Output the [x, y] coordinate of the center of the cell containing the given text.  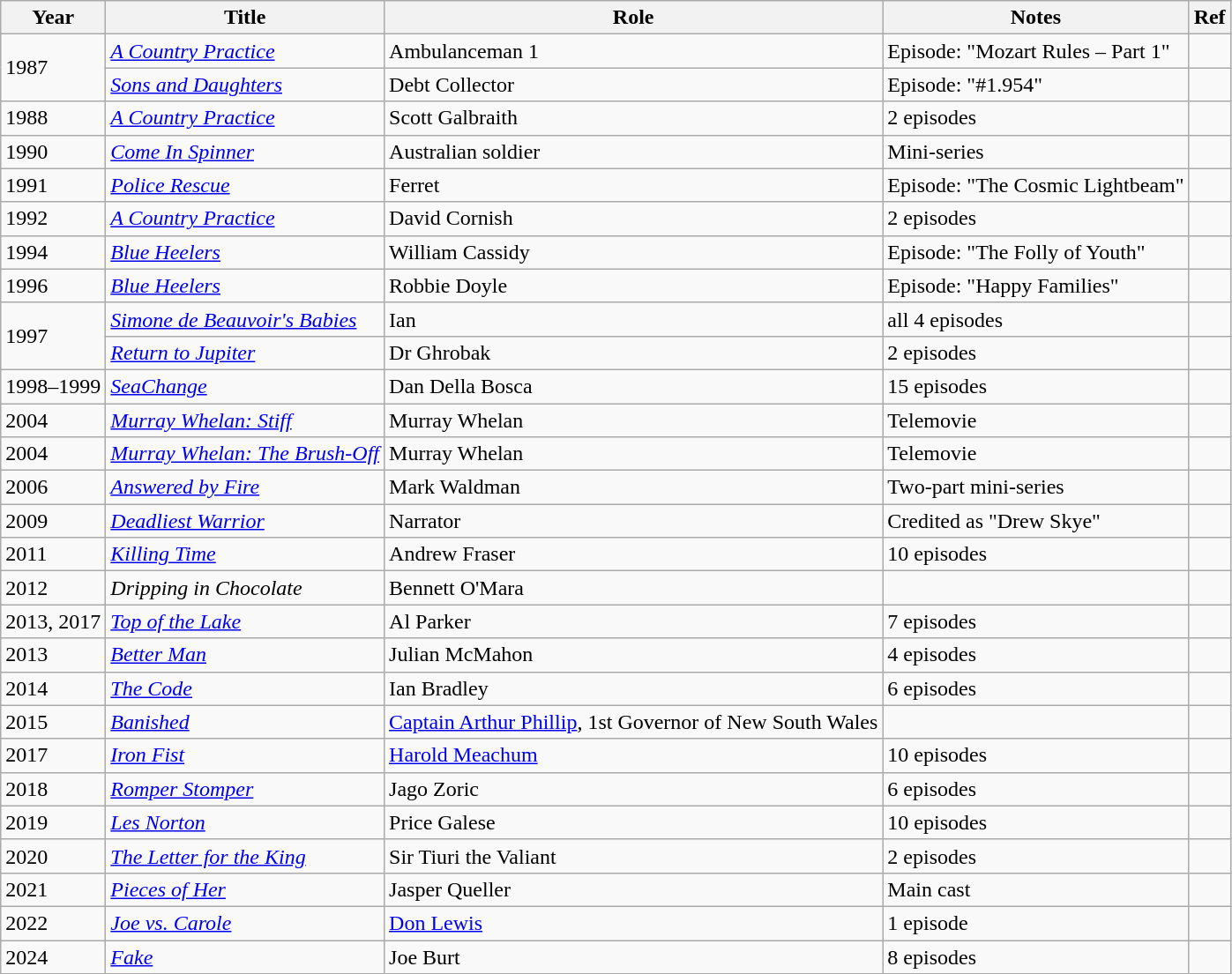
Harold Meachum [633, 755]
2011 [53, 554]
Credited as "Drew Skye" [1035, 521]
all 4 episodes [1035, 319]
Price Galese [633, 822]
Robbie Doyle [633, 286]
David Cornish [633, 219]
Scott Galbraith [633, 118]
Ref [1210, 18]
Jasper Queller [633, 889]
2014 [53, 688]
2024 [53, 956]
Al Parker [633, 621]
Captain Arthur Phillip, 1st Governor of New South Wales [633, 722]
Murray Whelan: Stiff [245, 420]
1 episode [1035, 923]
2021 [53, 889]
Andrew Fraser [633, 554]
Episode: "#1.954" [1035, 85]
SeaChange [245, 386]
1990 [53, 152]
Debt Collector [633, 85]
Joe Burt [633, 956]
1991 [53, 185]
7 episodes [1035, 621]
2013 [53, 655]
Deadliest Warrior [245, 521]
Sons and Daughters [245, 85]
Don Lewis [633, 923]
Return to Jupiter [245, 353]
Dan Della Bosca [633, 386]
1998–1999 [53, 386]
2019 [53, 822]
Ian [633, 319]
Year [53, 18]
Simone de Beauvoir's Babies [245, 319]
Role [633, 18]
Answered by Fire [245, 487]
Better Man [245, 655]
Episode: "The Folly of Youth" [1035, 252]
8 episodes [1035, 956]
Episode: "Happy Families" [1035, 286]
Sir Tiuri the Valiant [633, 856]
Notes [1035, 18]
2015 [53, 722]
15 episodes [1035, 386]
2009 [53, 521]
4 episodes [1035, 655]
Romper Stomper [245, 789]
Ian Bradley [633, 688]
Les Norton [245, 822]
1994 [53, 252]
1992 [53, 219]
Fake [245, 956]
Episode: "Mozart Rules – Part 1" [1035, 51]
Main cast [1035, 889]
1987 [53, 68]
2020 [53, 856]
2017 [53, 755]
Iron Fist [245, 755]
Title [245, 18]
Top of the Lake [245, 621]
2022 [53, 923]
Narrator [633, 521]
Australian soldier [633, 152]
2012 [53, 588]
Mark Waldman [633, 487]
The Letter for the King [245, 856]
Ferret [633, 185]
Banished [245, 722]
2013, 2017 [53, 621]
2006 [53, 487]
Pieces of Her [245, 889]
The Code [245, 688]
Come In Spinner [245, 152]
Police Rescue [245, 185]
Ambulanceman 1 [633, 51]
Dr Ghrobak [633, 353]
Dripping in Chocolate [245, 588]
1988 [53, 118]
Mini-series [1035, 152]
Julian McMahon [633, 655]
William Cassidy [633, 252]
Two-part mini-series [1035, 487]
1996 [53, 286]
2018 [53, 789]
Jago Zoric [633, 789]
Joe vs. Carole [245, 923]
Killing Time [245, 554]
1997 [53, 336]
Bennett O'Mara [633, 588]
Episode: "The Cosmic Lightbeam" [1035, 185]
Murray Whelan: The Brush-Off [245, 454]
